Scan for the cell matching the given text and deliver its [x, y] coordinate at center. 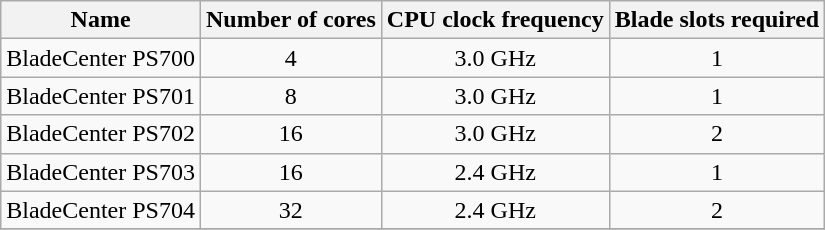
Name [101, 20]
Number of cores [290, 20]
CPU clock frequency [495, 20]
4 [290, 58]
32 [290, 210]
8 [290, 96]
BladeCenter PS703 [101, 172]
BladeCenter PS702 [101, 134]
Blade slots required [717, 20]
BladeCenter PS700 [101, 58]
BladeCenter PS704 [101, 210]
BladeCenter PS701 [101, 96]
